Scan for the cell matching the given text and deliver its [X, Y] coordinate at center. 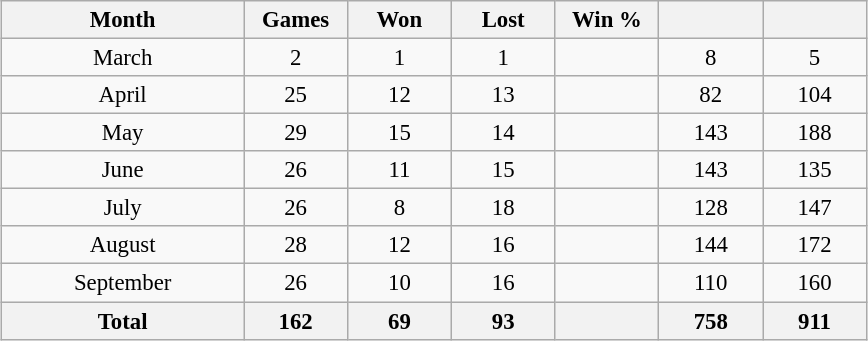
Games [296, 20]
14 [503, 133]
July [123, 208]
144 [711, 245]
128 [711, 208]
93 [503, 321]
Lost [503, 20]
Win % [607, 20]
11 [399, 170]
758 [711, 321]
13 [503, 95]
June [123, 170]
28 [296, 245]
Won [399, 20]
104 [815, 95]
April [123, 95]
May [123, 133]
110 [711, 283]
25 [296, 95]
69 [399, 321]
147 [815, 208]
162 [296, 321]
2 [296, 58]
160 [815, 283]
82 [711, 95]
188 [815, 133]
Total [123, 321]
172 [815, 245]
March [123, 58]
5 [815, 58]
135 [815, 170]
September [123, 283]
911 [815, 321]
29 [296, 133]
August [123, 245]
18 [503, 208]
Month [123, 20]
10 [399, 283]
